From the cell containing the given text, extract its center point as [x, y] coordinate. 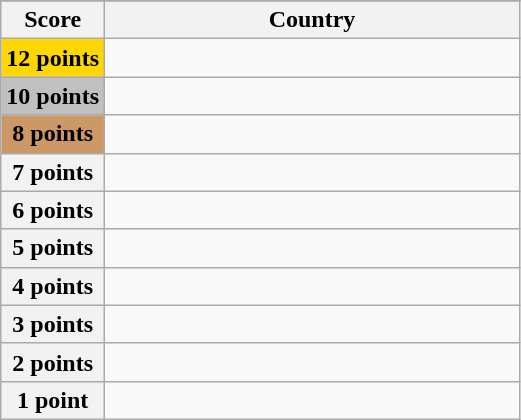
Country [312, 20]
5 points [53, 248]
12 points [53, 58]
7 points [53, 172]
6 points [53, 210]
4 points [53, 286]
2 points [53, 362]
Score [53, 20]
10 points [53, 96]
3 points [53, 324]
1 point [53, 400]
8 points [53, 134]
